Identify which cell holds the provided text, then report its [x, y] central coordinate. 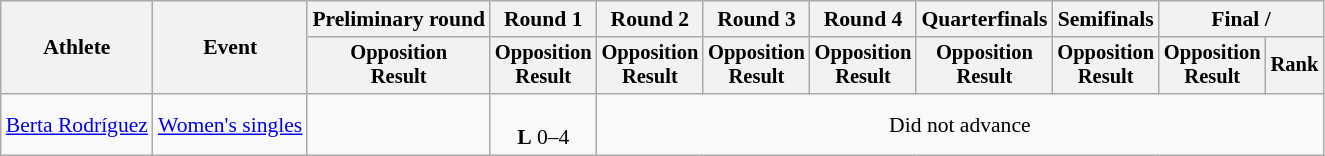
Semifinals [1106, 19]
Berta Rodríguez [77, 124]
Round 2 [650, 19]
Final / [1241, 19]
Quarterfinals [984, 19]
Round 4 [864, 19]
Round 1 [544, 19]
Women's singles [230, 124]
L 0–4 [544, 124]
Athlete [77, 48]
Preliminary round [398, 19]
Rank [1295, 66]
Did not advance [960, 124]
Event [230, 48]
Round 3 [756, 19]
